Provide the [X, Y] coordinate of the cell's center where the given text is located.  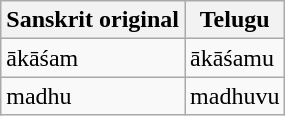
ākāśamu [235, 58]
madhuvu [235, 96]
Sanskrit original [93, 20]
ākāśam [93, 58]
Telugu [235, 20]
madhu [93, 96]
